Extract the (X, Y) coordinate from the center of the cell holding the provided text.  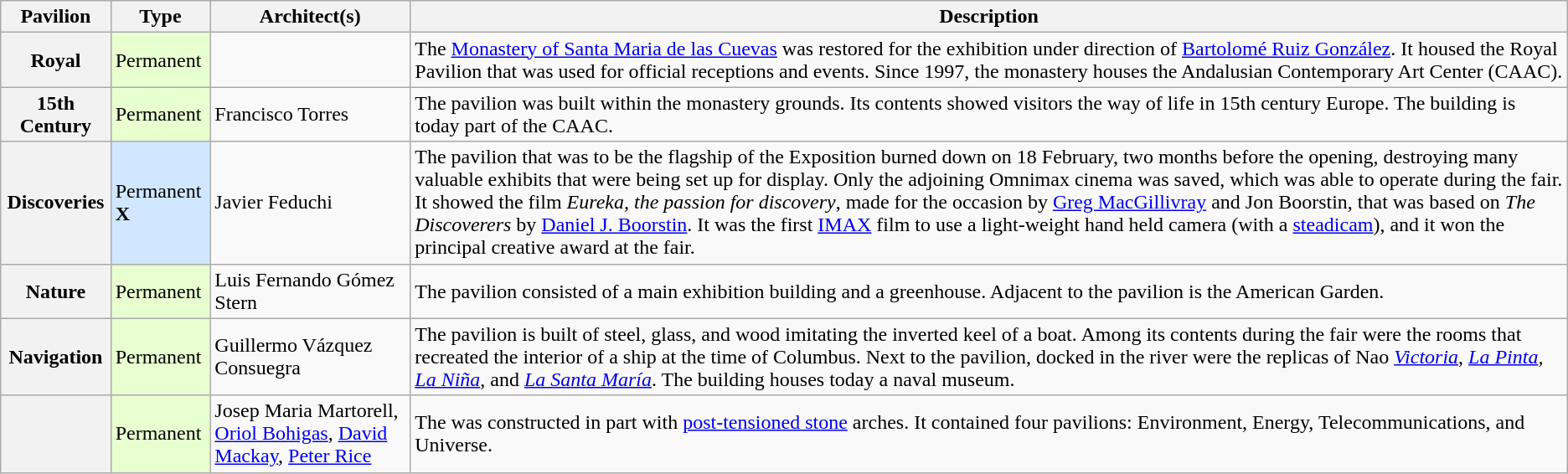
Royal (55, 60)
Guillermo Vázquez Consuegra (310, 357)
The was constructed in part with post-tensioned stone arches. It contained four pavilions: Environment, Energy, Telecommunications, and Universe. (989, 434)
Discoveries (55, 203)
The pavilion consisted of a main exhibition building and a greenhouse. Adjacent to the pavilion is the American Garden. (989, 291)
Type (161, 17)
Francisco Torres (310, 114)
Navigation (55, 357)
Luis Fernando Gómez Stern (310, 291)
Architect(s) (310, 17)
15th Century (55, 114)
Permanent X (161, 203)
Description (989, 17)
Josep Maria Martorell, Oriol Bohigas, David Mackay, Peter Rice (310, 434)
Pavilion (55, 17)
Nature (55, 291)
Javier Feduchi (310, 203)
